Search for the cell housing the specified text and yield its [X, Y] center coordinate. 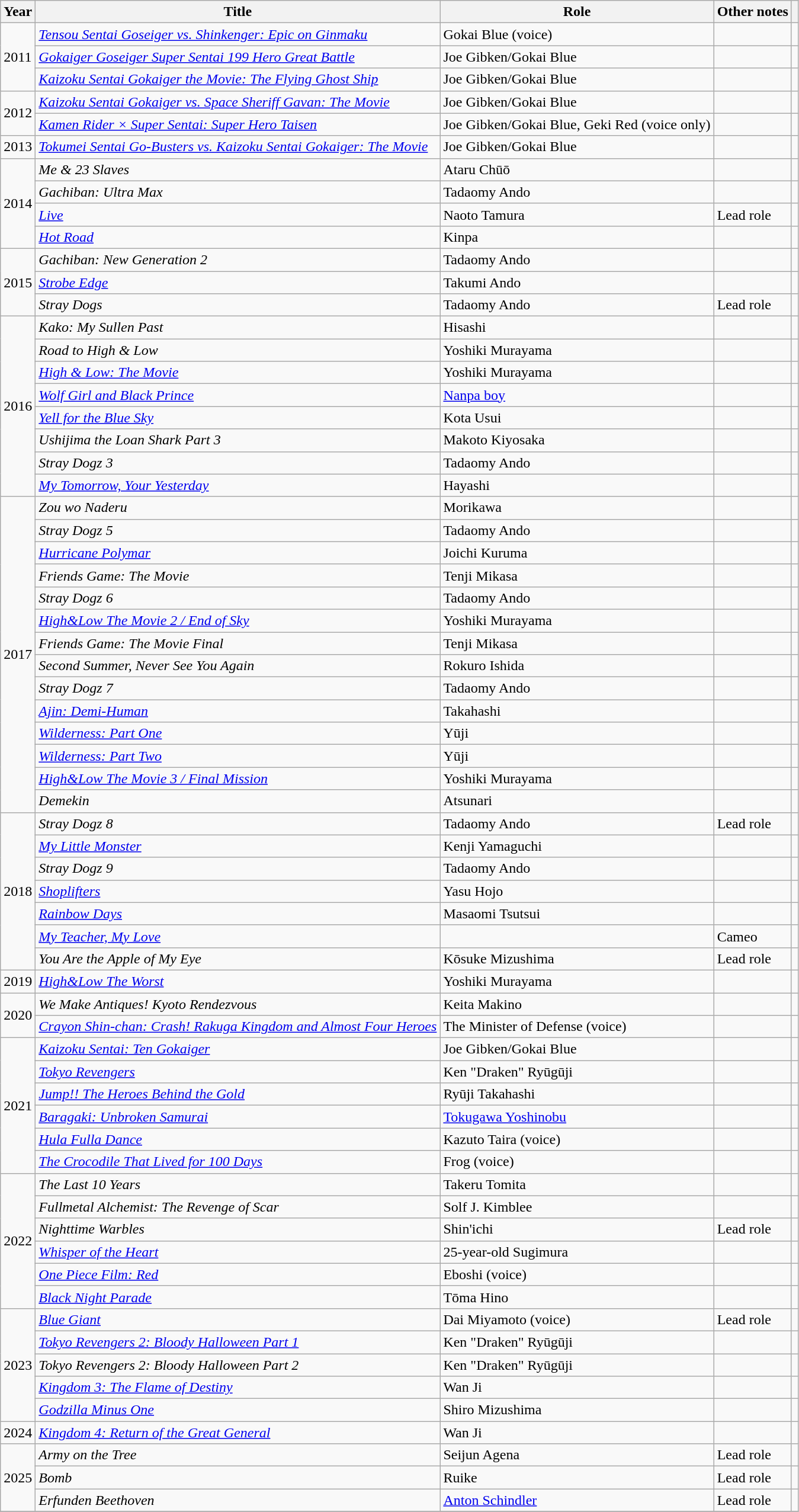
High&Low The Worst [238, 981]
Anton Schindler [577, 1500]
Frog (voice) [577, 1162]
Tokumei Sentai Go-Busters vs. Kaizoku Sentai Gokaiger: The Movie [238, 147]
High&Low The Movie 2 / End of Sky [238, 620]
Ajin: Demi-Human [238, 711]
Tokyo Revengers [238, 1072]
Jump!! The Heroes Behind the Gold [238, 1094]
Shin'ichi [577, 1229]
Rokuro Ishida [577, 666]
Nighttime Warbles [238, 1229]
Baragaki: Unbroken Samurai [238, 1117]
Rainbow Days [238, 914]
Tokyo Revengers 2: Bloody Halloween Part 1 [238, 1342]
Road to High & Low [238, 350]
My Tomorrow, Your Yesterday [238, 485]
Yell for the Blue Sky [238, 418]
Me & 23 Slaves [238, 169]
You Are the Apple of My Eye [238, 959]
High&Low The Movie 3 / Final Mission [238, 779]
Zou wo Naderu [238, 508]
2015 [18, 282]
2021 [18, 1106]
Kazuto Taira (voice) [577, 1139]
Yasu Hojo [577, 891]
Takahashi [577, 711]
Stray Dogz 3 [238, 463]
2018 [18, 891]
Crayon Shin-chan: Crash! Rakuga Kingdom and Almost Four Heroes [238, 1027]
Shoplifters [238, 891]
Other notes [752, 12]
2012 [18, 113]
Kaizoku Sentai Gokaiger vs. Space Sheriff Gavan: The Movie [238, 102]
Stray Dogz 6 [238, 598]
Title [238, 12]
Takumi Ando [577, 283]
Tokyo Revengers 2: Bloody Halloween Part 2 [238, 1364]
Kaizoku Sentai Gokaiger the Movie: The Flying Ghost Ship [238, 79]
Cameo [752, 936]
Hayashi [577, 485]
Bomb [238, 1478]
Ushijima the Loan Shark Part 3 [238, 440]
Joichi Kuruma [577, 553]
2017 [18, 654]
Ryūji Takahashi [577, 1094]
Hot Road [238, 237]
We Make Antiques! Kyoto Rendezvous [238, 1004]
Kaizoku Sentai: Ten Gokaiger [238, 1049]
Friends Game: The Movie [238, 575]
Role [577, 12]
Godzilla Minus One [238, 1410]
Ruike [577, 1478]
Dai Miyamoto (voice) [577, 1319]
Stray Dogz 8 [238, 824]
Wilderness: Part Two [238, 756]
Naoto Tamura [577, 214]
2016 [18, 406]
2024 [18, 1433]
Nanpa boy [577, 395]
Stray Dogs [238, 305]
Kako: My Sullen Past [238, 328]
Tōma Hino [577, 1297]
Shiro Mizushima [577, 1410]
Atsunari [577, 801]
My Teacher, My Love [238, 936]
Joe Gibken/Gokai Blue, Geki Red (voice only) [577, 124]
Makoto Kiyosaka [577, 440]
Second Summer, Never See You Again [238, 666]
25-year-old Sugimura [577, 1252]
Hurricane Polymar [238, 553]
Takeru Tomita [577, 1184]
Eboshi (voice) [577, 1274]
Solf J. Kimblee [577, 1207]
Hisashi [577, 328]
Tensou Sentai Goseiger vs. Shinkenger: Epic on Ginmaku [238, 34]
Wolf Girl and Black Prince [238, 395]
Blue Giant [238, 1319]
Stray Dogz 9 [238, 869]
Kōsuke Mizushima [577, 959]
The Crocodile That Lived for 100 Days [238, 1162]
Gokai Blue (voice) [577, 34]
Live [238, 214]
Whisper of the Heart [238, 1252]
Ataru Chūō [577, 169]
2022 [18, 1241]
Year [18, 12]
Erfunden Beethoven [238, 1500]
Army on the Tree [238, 1455]
2019 [18, 981]
Kingdom 3: The Flame of Destiny [238, 1388]
Demekin [238, 801]
Gachiban: New Generation 2 [238, 260]
Masaomi Tsutsui [577, 914]
Kota Usui [577, 418]
One Piece Film: Red [238, 1274]
Stray Dogz 7 [238, 688]
Tokugawa Yoshinobu [577, 1117]
Kamen Rider × Super Sentai: Super Hero Taisen [238, 124]
2025 [18, 1478]
2013 [18, 147]
2011 [18, 57]
Hula Fulla Dance [238, 1139]
Strobe Edge [238, 283]
Gachiban: Ultra Max [238, 192]
Keita Makino [577, 1004]
Kinpa [577, 237]
Friends Game: The Movie Final [238, 643]
The Last 10 Years [238, 1184]
Gokaiger Goseiger Super Sentai 199 Hero Great Battle [238, 57]
Stray Dogz 5 [238, 530]
Fullmetal Alchemist: The Revenge of Scar [238, 1207]
My Little Monster [238, 846]
Black Night Parade [238, 1297]
Kingdom 4: Return of the Great General [238, 1433]
2014 [18, 203]
Kenji Yamaguchi [577, 846]
The Minister of Defense (voice) [577, 1027]
2023 [18, 1364]
Seijun Agena [577, 1455]
Morikawa [577, 508]
Wilderness: Part One [238, 733]
High & Low: The Movie [238, 373]
2020 [18, 1016]
